For the text-containing cell, return its midpoint in [x, y] coordinate format. 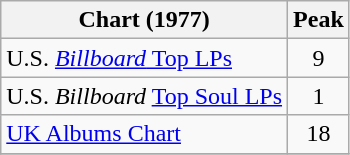
U.S. Billboard Top Soul LPs [144, 96]
U.S. Billboard Top LPs [144, 58]
Chart (1977) [144, 20]
UK Albums Chart [144, 134]
18 [319, 134]
1 [319, 96]
9 [319, 58]
Peak [319, 20]
